Locate the cell with the specified text and output its [X, Y] center coordinate. 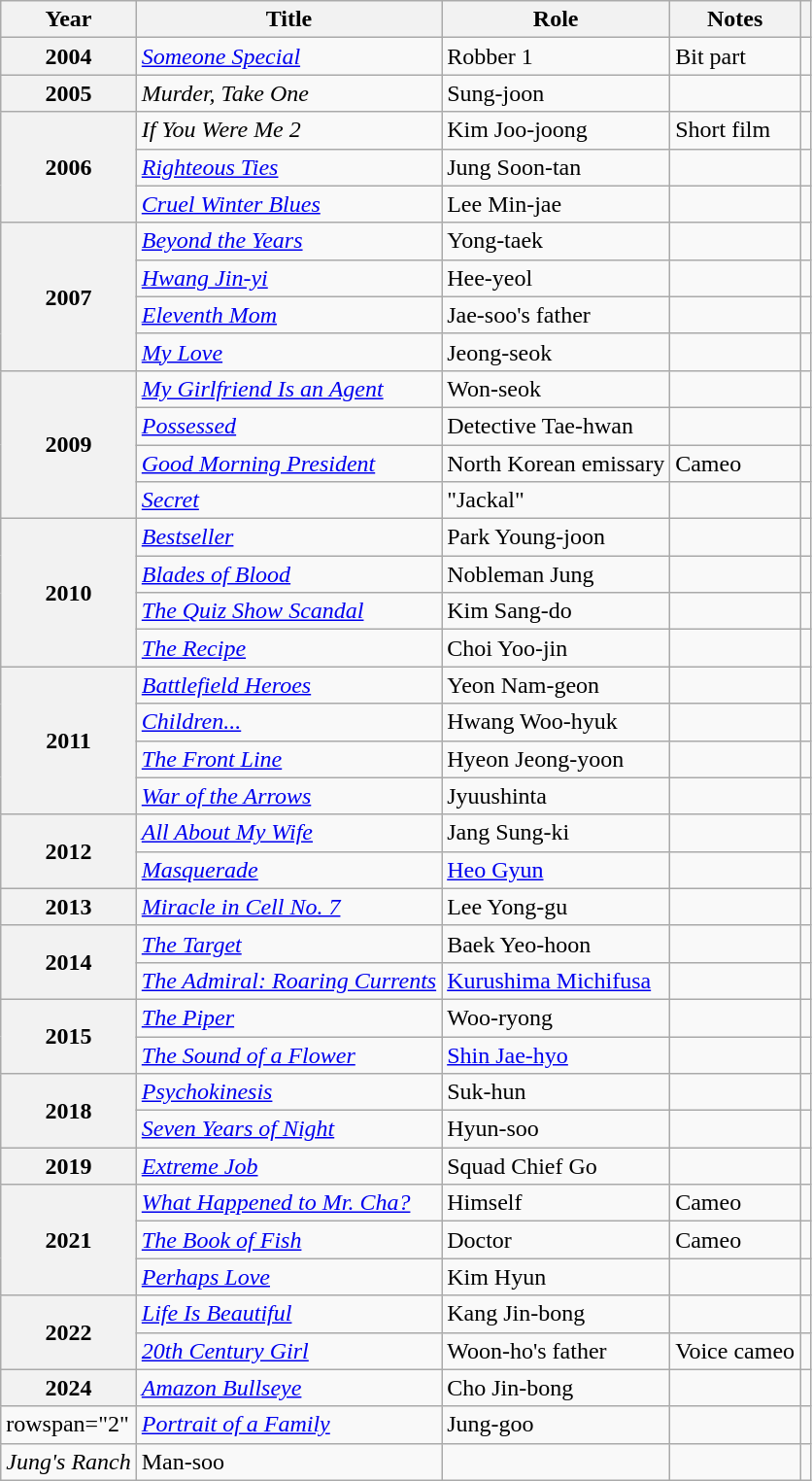
The Front Line [288, 759]
Short film [735, 130]
Bit part [735, 56]
2012 [69, 851]
2014 [69, 962]
Cho Jin-bong [556, 1388]
Robber 1 [556, 56]
Kim Joo-joong [556, 130]
Woon-ho's father [556, 1351]
Murder, Take One [288, 93]
Jyuushinta [556, 796]
Good Morning President [288, 464]
Kurushima Michifusa [556, 981]
2019 [69, 1166]
Heo Gyun [556, 870]
Yong-taek [556, 241]
2013 [69, 907]
The Admiral: Roaring Currents [288, 981]
Title [288, 19]
Beyond the Years [288, 241]
Detective Tae-hwan [556, 426]
2011 [69, 740]
Voice cameo [735, 1351]
2024 [69, 1388]
Seven Years of Night [288, 1129]
The Target [288, 944]
Jung Soon-tan [556, 167]
2021 [69, 1240]
Kim Sang-do [556, 611]
Jung-goo [556, 1425]
The Quiz Show Scandal [288, 611]
My Love [288, 352]
Hyun-soo [556, 1129]
All About My Wife [288, 833]
2022 [69, 1332]
Extreme Job [288, 1166]
Sung-joon [556, 93]
2018 [69, 1111]
Kang Jin-bong [556, 1314]
My Girlfriend Is an Agent [288, 389]
Role [556, 19]
Cruel Winter Blues [288, 204]
The Book of Fish [288, 1240]
Choi Yoo-jin [556, 648]
Life Is Beautiful [288, 1314]
Possessed [288, 426]
2009 [69, 444]
2006 [69, 167]
Lee Min-jae [556, 204]
Eleventh Mom [288, 315]
Miracle in Cell No. 7 [288, 907]
Righteous Ties [288, 167]
Portrait of a Family [288, 1425]
Suk-hun [556, 1092]
"Jackal" [556, 500]
Doctor [556, 1240]
Blades of Blood [288, 574]
Squad Chief Go [556, 1166]
Jae-soo's father [556, 315]
Baek Yeo-hoon [556, 944]
Hwang Jin-yi [288, 278]
Hyeon Jeong-yoon [556, 759]
Jung's Ranch [69, 1462]
Jeong-seok [556, 352]
The Piper [288, 1017]
Notes [735, 19]
Woo-ryong [556, 1017]
2015 [69, 1036]
Lee Yong-gu [556, 907]
Park Young-joon [556, 537]
Nobleman Jung [556, 574]
Won-seok [556, 389]
War of the Arrows [288, 796]
What Happened to Mr. Cha? [288, 1203]
Man-soo [288, 1462]
2004 [69, 56]
Psychokinesis [288, 1092]
20th Century Girl [288, 1351]
Battlefield Heroes [288, 685]
Year [69, 19]
If You Were Me 2 [288, 130]
Perhaps Love [288, 1277]
Amazon Bullseye [288, 1388]
The Recipe [288, 648]
rowspan="2" [69, 1425]
Himself [556, 1203]
Masquerade [288, 870]
2007 [69, 296]
The Sound of a Flower [288, 1054]
Someone Special [288, 56]
Shin Jae-hyo [556, 1054]
North Korean emissary [556, 464]
Yeon Nam-geon [556, 685]
2010 [69, 593]
Children... [288, 722]
Secret [288, 500]
Kim Hyun [556, 1277]
Bestseller [288, 537]
Hwang Woo-hyuk [556, 722]
Hee-yeol [556, 278]
2005 [69, 93]
Jang Sung-ki [556, 833]
